Find where the given text appears and provide that cell's center as (x, y) coordinate. 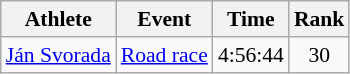
Event (164, 19)
Ján Svorada (58, 55)
Athlete (58, 19)
Time (251, 19)
30 (320, 55)
Road race (164, 55)
4:56:44 (251, 55)
Rank (320, 19)
